Provide the (X, Y) coordinate of the cell's center where the given text is located.  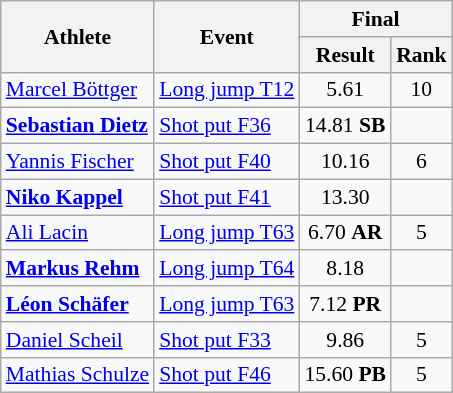
6 (422, 162)
Daniel Scheil (78, 340)
10.16 (345, 162)
Shot put F33 (226, 340)
6.70 AR (345, 233)
13.30 (345, 197)
Long jump T12 (226, 90)
Athlete (78, 36)
Shot put F36 (226, 126)
Event (226, 36)
Mathias Schulze (78, 375)
9.86 (345, 340)
Shot put F46 (226, 375)
Shot put F41 (226, 197)
Marcel Böttger (78, 90)
14.81 SB (345, 126)
Rank (422, 55)
Léon Schäfer (78, 304)
Final (375, 19)
Sebastian Dietz (78, 126)
7.12 PR (345, 304)
Result (345, 55)
8.18 (345, 269)
Markus Rehm (78, 269)
Ali Lacin (78, 233)
10 (422, 90)
5.61 (345, 90)
Niko Kappel (78, 197)
15.60 PB (345, 375)
Shot put F40 (226, 162)
Yannis Fischer (78, 162)
Long jump T64 (226, 269)
